Scan for the cell matching the given text and deliver its [x, y] coordinate at center. 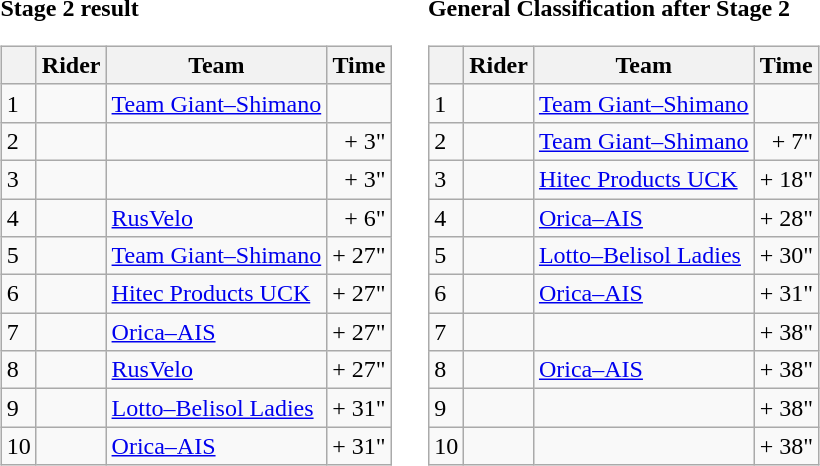
+ 30" [786, 256]
+ 28" [786, 217]
+ 6" [359, 217]
+ 18" [786, 179]
+ 7" [786, 141]
